Return (X, Y) of the center of cell containing provided text 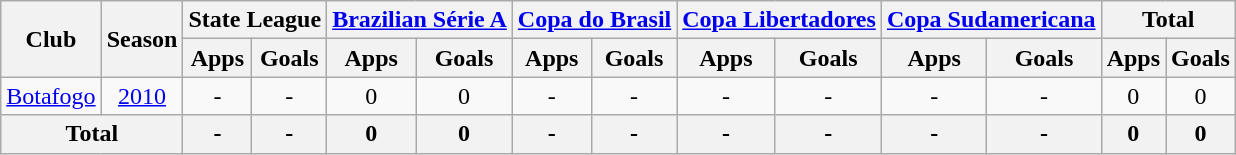
Season (142, 39)
State League (255, 20)
Club (51, 39)
Copa Libertadores (780, 20)
Copa Sudamericana (991, 20)
2010 (142, 96)
Brazilian Série A (420, 20)
Copa do Brasil (594, 20)
Botafogo (51, 96)
